Provide the (x, y) coordinate of the cell's center where the given text is located.  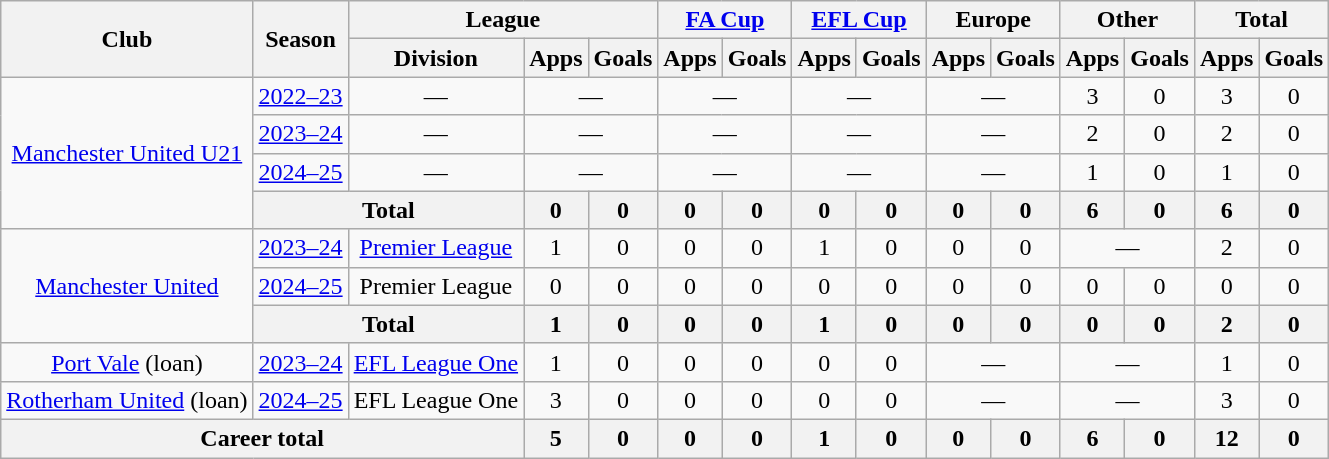
2022–23 (300, 96)
Manchester United U21 (127, 153)
EFL Cup (859, 20)
12 (1226, 438)
Club (127, 39)
Division (436, 58)
Season (300, 39)
Career total (262, 438)
5 (556, 438)
Rotherham United (loan) (127, 400)
League (503, 20)
Europe (993, 20)
Port Vale (loan) (127, 362)
Manchester United (127, 286)
Other (1127, 20)
FA Cup (725, 20)
